Search for the cell housing the specified text and yield its (X, Y) center coordinate. 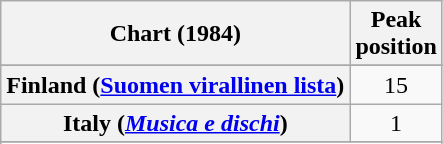
Italy (Musica e dischi) (176, 123)
Finland (Suomen virallinen lista) (176, 85)
15 (396, 85)
Chart (1984) (176, 34)
Peakposition (396, 34)
1 (396, 123)
